From the cell containing the given text, extract its center point as [X, Y] coordinate. 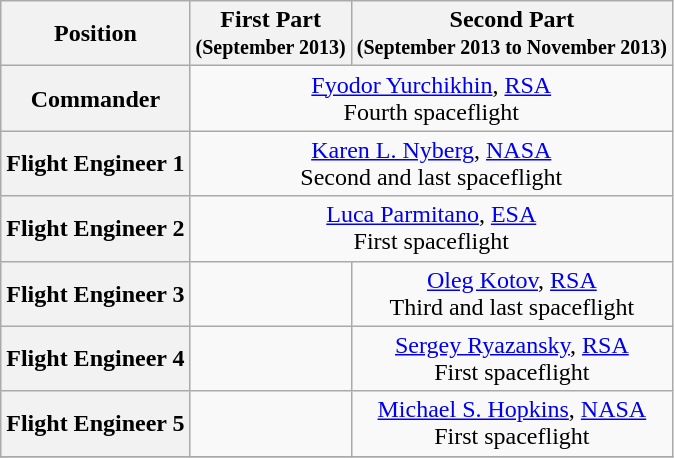
Luca Parmitano, ESAFirst spaceflight [431, 228]
First Part(September 2013) [270, 34]
Sergey Ryazansky, RSAFirst spaceflight [512, 358]
Flight Engineer 2 [96, 228]
Flight Engineer 4 [96, 358]
Flight Engineer 5 [96, 424]
Oleg Kotov, RSAThird and last spaceflight [512, 294]
Karen L. Nyberg, NASASecond and last spaceflight [431, 164]
Fyodor Yurchikhin, RSAFourth spaceflight [431, 98]
Second Part(September 2013 to November 2013) [512, 34]
Michael S. Hopkins, NASAFirst spaceflight [512, 424]
Flight Engineer 3 [96, 294]
Flight Engineer 1 [96, 164]
Commander [96, 98]
Position [96, 34]
